Find where the given text appears and provide that cell's center as (X, Y) coordinate. 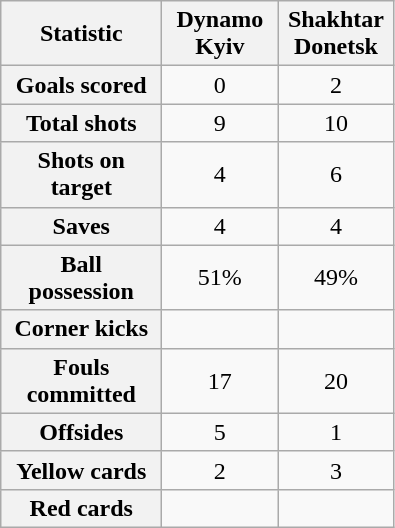
20 (336, 380)
Statistic (82, 34)
0 (220, 85)
6 (336, 174)
9 (220, 123)
Saves (82, 226)
5 (220, 432)
Dynamo Kyiv (220, 34)
10 (336, 123)
Ball possession (82, 278)
1 (336, 432)
51% (220, 278)
49% (336, 278)
Fouls committed (82, 380)
3 (336, 470)
Shots on target (82, 174)
Corner kicks (82, 329)
Goals scored (82, 85)
Yellow cards (82, 470)
Total shots (82, 123)
17 (220, 380)
Shakhtar Donetsk (336, 34)
Red cards (82, 508)
Offsides (82, 432)
